Extract the (X, Y) coordinate from the center of the cell holding the provided text.  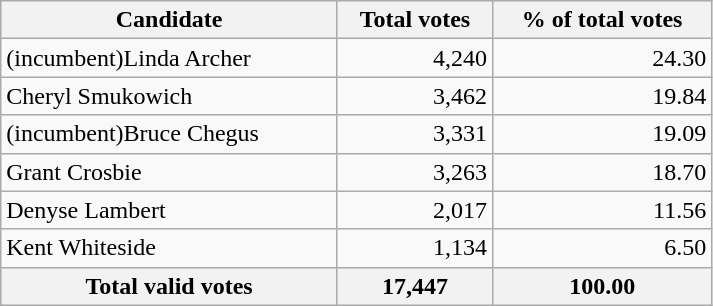
(incumbent)Linda Archer (170, 58)
17,447 (414, 286)
(incumbent)Bruce Chegus (170, 134)
Total valid votes (170, 286)
Total votes (414, 20)
11.56 (602, 210)
6.50 (602, 248)
19.84 (602, 96)
3,462 (414, 96)
3,263 (414, 172)
19.09 (602, 134)
Cheryl Smukowich (170, 96)
% of total votes (602, 20)
2,017 (414, 210)
100.00 (602, 286)
Grant Crosbie (170, 172)
24.30 (602, 58)
3,331 (414, 134)
18.70 (602, 172)
1,134 (414, 248)
4,240 (414, 58)
Kent Whiteside (170, 248)
Candidate (170, 20)
Denyse Lambert (170, 210)
